Identify which cell holds the provided text, then report its [x, y] central coordinate. 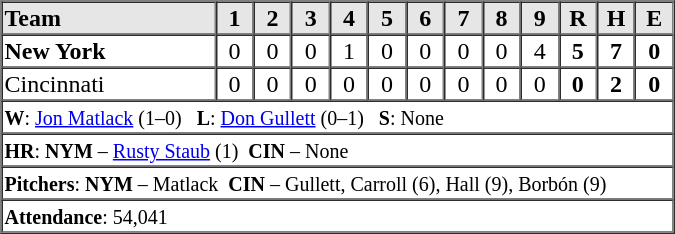
6 [425, 18]
Cincinnati [109, 84]
E [654, 18]
8 [501, 18]
Team [109, 18]
Pitchers: NYM – Matlack CIN – Gullett, Carroll (6), Hall (9), Borbón (9) [338, 182]
H [616, 18]
9 [540, 18]
W: Jon Matlack (1–0) L: Don Gullett (0–1) S: None [338, 116]
Attendance: 54,041 [338, 216]
New York [109, 50]
R [578, 18]
3 [311, 18]
HR: NYM – Rusty Staub (1) CIN – None [338, 150]
